Extract the [X, Y] coordinate from the center of the cell holding the provided text.  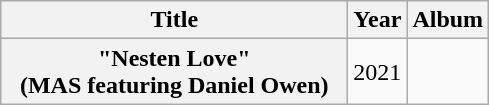
Album [448, 20]
2021 [378, 72]
"Nesten Love"(MAS featuring Daniel Owen) [174, 72]
Title [174, 20]
Year [378, 20]
